For the text-containing cell, return its midpoint in (X, Y) coordinate format. 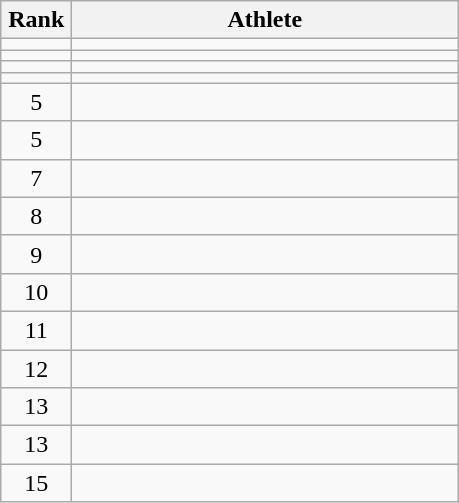
8 (36, 216)
11 (36, 330)
9 (36, 254)
15 (36, 483)
10 (36, 292)
Rank (36, 20)
Athlete (265, 20)
7 (36, 178)
12 (36, 369)
